Determine the [x, y] coordinate at the center of the cell enclosing the given text.  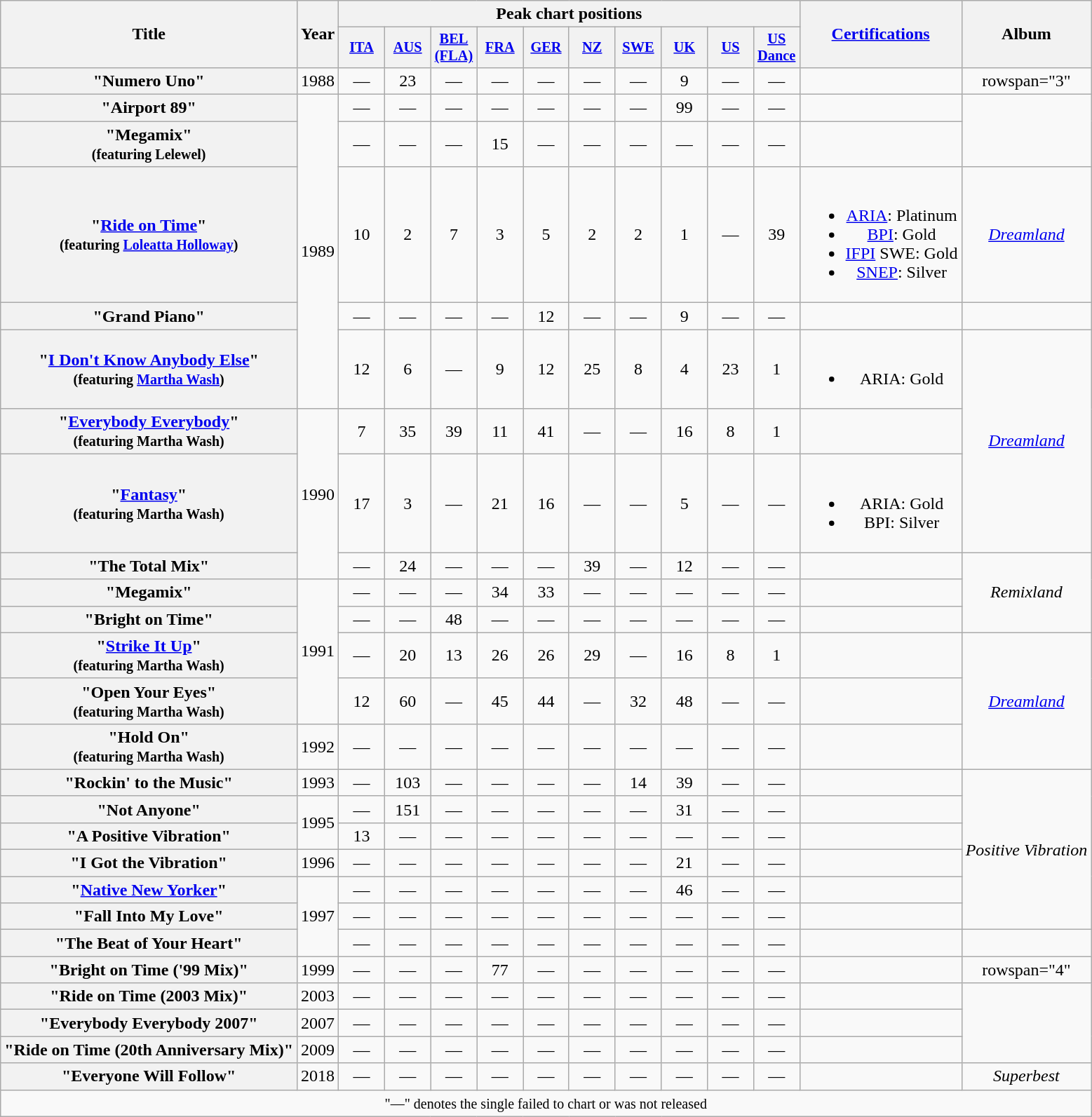
"Grand Piano" [149, 316]
Album [1027, 34]
1992 [318, 746]
10 [362, 235]
ARIA: Gold [881, 369]
1996 [318, 863]
"Everybody Everybody"(featuring Martha Wash) [149, 432]
29 [592, 655]
ARIA: GoldBPI: Silver [881, 503]
1995 [318, 822]
Remixland [1027, 593]
60 [407, 701]
25 [592, 369]
"Everybody Everybody 2007" [149, 1023]
"Hold On"(featuring Martha Wash) [149, 746]
1989 [318, 252]
Certifications [881, 34]
rowspan="4" [1027, 970]
"—" denotes the single failed to chart or was not released [546, 1103]
45 [500, 701]
Title [149, 34]
UK [685, 48]
SWE [638, 48]
"Rockin' to the Music" [149, 783]
1990 [318, 494]
17 [362, 503]
14 [638, 783]
NZ [592, 48]
AUS [407, 48]
33 [546, 593]
11 [500, 432]
"I Don't Know Anybody Else"(featuring Martha Wash) [149, 369]
"Bright on Time" [149, 619]
15 [500, 144]
44 [546, 701]
Peak chart positions [569, 14]
Positive Vibration [1027, 849]
"Fantasy"(featuring Martha Wash) [149, 503]
"Not Anyone" [149, 809]
151 [407, 809]
46 [685, 890]
"Ride on Time (2003 Mix)" [149, 996]
2003 [318, 996]
1991 [318, 651]
"Native New Yorker" [149, 890]
35 [407, 432]
"Ride on Time"(featuring Loleatta Holloway) [149, 235]
FRA [500, 48]
32 [638, 701]
1999 [318, 970]
ITA [362, 48]
1988 [318, 81]
rowspan="3" [1027, 81]
"Open Your Eyes"(featuring Martha Wash) [149, 701]
1997 [318, 916]
ARIA: PlatinumBPI: GoldIFPI SWE: GoldSNEP: Silver [881, 235]
24 [407, 566]
2018 [318, 1076]
BEL(FLA) [454, 48]
"Bright on Time ('99 Mix)" [149, 970]
34 [500, 593]
Superbest [1027, 1076]
"Fall Into My Love" [149, 916]
99 [685, 108]
"I Got the Vibration" [149, 863]
31 [685, 809]
USDance [776, 48]
103 [407, 783]
"The Beat of Your Heart" [149, 943]
Year [318, 34]
4 [685, 369]
"Strike It Up"(featuring Martha Wash) [149, 655]
"Numero Uno" [149, 81]
41 [546, 432]
"The Total Mix" [149, 566]
"Megamix" [149, 593]
77 [500, 970]
"Megamix"(featuring Lelewel) [149, 144]
GER [546, 48]
"Everyone Will Follow" [149, 1076]
6 [407, 369]
2007 [318, 1023]
"Ride on Time (20th Anniversary Mix)" [149, 1050]
2009 [318, 1050]
"Airport 89" [149, 108]
20 [407, 655]
US [731, 48]
"A Positive Vibration" [149, 836]
1993 [318, 783]
